Extract the (X, Y) coordinate from the center of the cell holding the provided text.  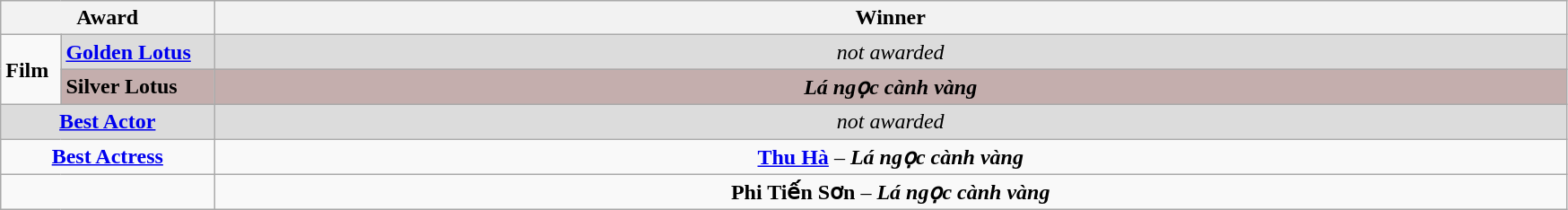
Best Actress (108, 156)
Winner (891, 18)
Lá ngọc cành vàng (891, 87)
Film (30, 70)
Phi Tiến Sơn – Lá ngọc cành vàng (891, 192)
Silver Lotus (138, 87)
Best Actor (108, 121)
Golden Lotus (138, 52)
Award (108, 18)
Thu Hà – Lá ngọc cành vàng (891, 156)
